Detect which cell encompasses the target text, then output its [x, y] center coordinate. 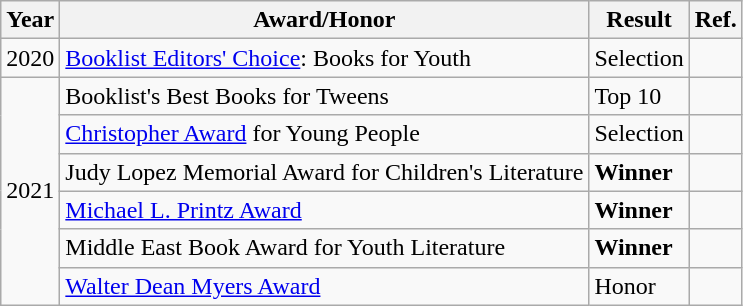
2020 [30, 58]
2021 [30, 191]
Booklist Editors' Choice: Books for Youth [324, 58]
Award/Honor [324, 20]
Christopher Award for Young People [324, 134]
Result [639, 20]
Michael L. Printz Award [324, 210]
Honor [639, 286]
Year [30, 20]
Ref. [716, 20]
Booklist's Best Books for Tweens [324, 96]
Middle East Book Award for Youth Literature [324, 248]
Judy Lopez Memorial Award for Children's Literature [324, 172]
Walter Dean Myers Award [324, 286]
Top 10 [639, 96]
